Locate the cell with the specified text and output its (x, y) center coordinate. 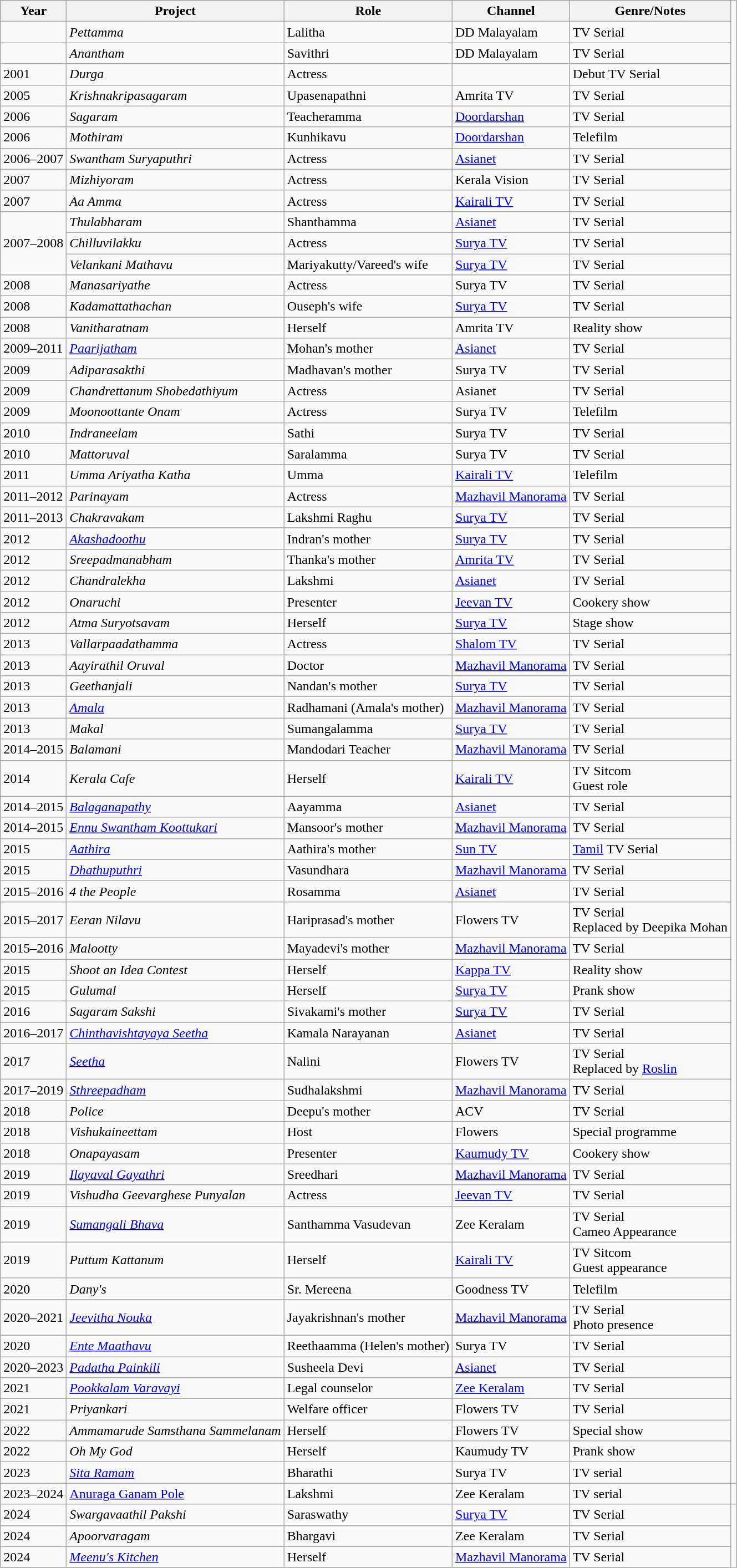
Nandan's mother (368, 686)
Malootty (175, 948)
Sr. Mereena (368, 1289)
Atma Suryotsavam (175, 623)
Mariyakutty/Vareed's wife (368, 264)
Swantham Suryaputhri (175, 159)
Sita Ramam (175, 1473)
Mattoruval (175, 454)
Channel (511, 11)
Kunhikavu (368, 138)
Sathi (368, 433)
Vishudha Geevarghese Punyalan (175, 1195)
Balamani (175, 750)
Kamala Narayanan (368, 1033)
Onapayasam (175, 1153)
Ennu Swantham Koottukari (175, 828)
Goodness TV (511, 1289)
Aa Amma (175, 201)
Deepu's mother (368, 1111)
Mansoor's mother (368, 828)
Sthreepadham (175, 1090)
Shanthamma (368, 222)
Nalini (368, 1061)
Balaganapathy (175, 807)
Kadamattathachan (175, 307)
Ammamarude Samsthana Sammelanam (175, 1430)
Hariprasad's mother (368, 919)
Ente Maathavu (175, 1346)
Vallarpaadathamma (175, 644)
Vishukaineettam (175, 1132)
Chandralekha (175, 581)
ACV (511, 1111)
Bhargavi (368, 1536)
TV Sitcom Guest role (650, 778)
Chandrettanum Shobedathiyum (175, 391)
Aathira (175, 849)
Vasundhara (368, 870)
Mayadevi's mother (368, 948)
Saralamma (368, 454)
Kappa TV (511, 970)
Meenu's Kitchen (175, 1557)
Thulabharam (175, 222)
Doctor (368, 665)
Seetha (175, 1061)
TV Serial Photo presence (650, 1317)
Mizhiyoram (175, 180)
Aayamma (368, 807)
Sreepadmanabham (175, 559)
Indran's mother (368, 538)
Pookkalam Varavayi (175, 1388)
Stage show (650, 623)
Susheela Devi (368, 1367)
Reethaamma (Helen's mother) (368, 1346)
Shoot an Idea Contest (175, 970)
Padatha Painkili (175, 1367)
2020–2021 (33, 1317)
2009–2011 (33, 349)
Welfare officer (368, 1409)
Akashadoothu (175, 538)
Sudhalakshmi (368, 1090)
Dany's (175, 1289)
TV Serial Replaced by Roslin (650, 1061)
2001 (33, 74)
Thanka's mother (368, 559)
TV SerialCameo Appearance (650, 1224)
Anantham (175, 53)
Upasenapathni (368, 95)
Bharathi (368, 1473)
Project (175, 11)
Chakravakam (175, 517)
Jeevitha Nouka (175, 1317)
Adiparasakthi (175, 370)
Lakshmi Raghu (368, 517)
Legal counselor (368, 1388)
Priyankari (175, 1409)
Amala (175, 707)
2016 (33, 1012)
Special programme (650, 1132)
Parinayam (175, 496)
Police (175, 1111)
Krishnakripasagaram (175, 95)
2007–2008 (33, 243)
TV Sitcom Guest appearance (650, 1260)
Teacheramma (368, 116)
Sreedhari (368, 1174)
2011–2012 (33, 496)
2020–2023 (33, 1367)
Onaruchi (175, 602)
Aayirathil Oruval (175, 665)
Sumangali Bhava (175, 1224)
Durga (175, 74)
Puttum Kattanum (175, 1260)
Aathira's mother (368, 849)
Sivakami's mother (368, 1012)
Pettamma (175, 32)
Ouseph's wife (368, 307)
Chinthavishtayaya Seetha (175, 1033)
Lalitha (368, 32)
Rosamma (368, 891)
Makal (175, 729)
Kerala Cafe (175, 778)
Flowers (511, 1132)
Paarijatham (175, 349)
2023 (33, 1473)
Indraneelam (175, 433)
Special show (650, 1430)
Jayakrishnan's mother (368, 1317)
Santhamma Vasudevan (368, 1224)
2017 (33, 1061)
Host (368, 1132)
2023–2024 (33, 1494)
Vanitharatnam (175, 328)
Sun TV (511, 849)
Year (33, 11)
Apoorvaragam (175, 1536)
2014 (33, 778)
Mohan's mother (368, 349)
Genre/Notes (650, 11)
Madhavan's mother (368, 370)
Moonoottante Onam (175, 412)
4 the People (175, 891)
Swargavaathil Pakshi (175, 1515)
Sagaram (175, 116)
Saraswathy (368, 1515)
Velankani Mathavu (175, 264)
Manasariyathe (175, 286)
Umma Ariyatha Katha (175, 475)
Kerala Vision (511, 180)
Mothiram (175, 138)
TV Serial Replaced by Deepika Mohan (650, 919)
2011 (33, 475)
Geethanjali (175, 686)
Oh My God (175, 1452)
Savithri (368, 53)
2017–2019 (33, 1090)
Shalom TV (511, 644)
Dhathuputhri (175, 870)
Tamil TV Serial (650, 849)
Debut TV Serial (650, 74)
Gulumal (175, 991)
Umma (368, 475)
2005 (33, 95)
Radhamani (Amala's mother) (368, 707)
Sumangalamma (368, 729)
Eeran Nilavu (175, 919)
Ilayaval Gayathri (175, 1174)
Role (368, 11)
Sagaram Sakshi (175, 1012)
2011–2013 (33, 517)
2006–2007 (33, 159)
2016–2017 (33, 1033)
2015–2017 (33, 919)
Chilluvilakku (175, 243)
Anuraga Ganam Pole (175, 1494)
Mandodari Teacher (368, 750)
